Search for the cell housing the specified text and yield its (x, y) center coordinate. 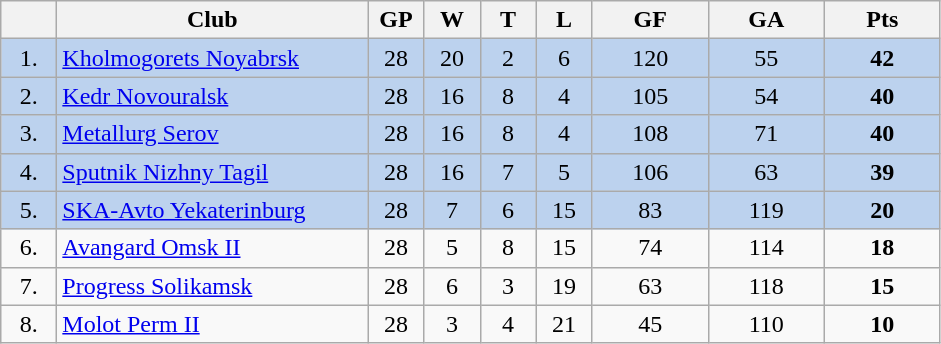
110 (766, 324)
L (564, 20)
105 (650, 96)
39 (882, 172)
2 (508, 58)
W (452, 20)
Metallurg Serov (212, 134)
108 (650, 134)
Molot Perm II (212, 324)
GP (396, 20)
45 (650, 324)
10 (882, 324)
Kholmogorets Noyabrsk (212, 58)
74 (650, 248)
119 (766, 210)
Club (212, 20)
114 (766, 248)
SKA-Avto Yekaterinburg (212, 210)
Avangard Omsk II (212, 248)
7. (29, 286)
118 (766, 286)
Pts (882, 20)
21 (564, 324)
Sputnik Nizhny Tagil (212, 172)
4. (29, 172)
120 (650, 58)
1. (29, 58)
42 (882, 58)
106 (650, 172)
54 (766, 96)
19 (564, 286)
8. (29, 324)
71 (766, 134)
18 (882, 248)
55 (766, 58)
GF (650, 20)
Kedr Novouralsk (212, 96)
2. (29, 96)
Progress Solikamsk (212, 286)
6. (29, 248)
3. (29, 134)
83 (650, 210)
T (508, 20)
GA (766, 20)
5. (29, 210)
